Output the [X, Y] coordinate of the center of the cell containing the given text.  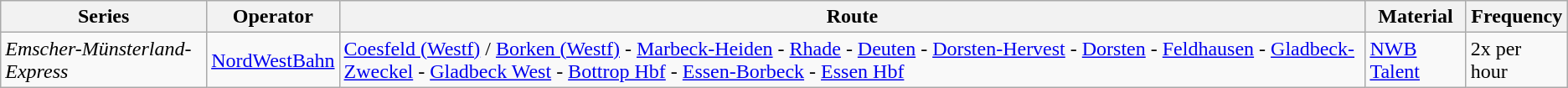
NWB Talent [1416, 60]
Material [1416, 17]
Emscher-Münsterland-Express [104, 60]
Series [104, 17]
Operator [273, 17]
Frequency [1516, 17]
Route [853, 17]
NordWestBahn [273, 60]
2x per hour [1516, 60]
